Return the [x, y] coordinate for the center point of the cell that contains the specified text.  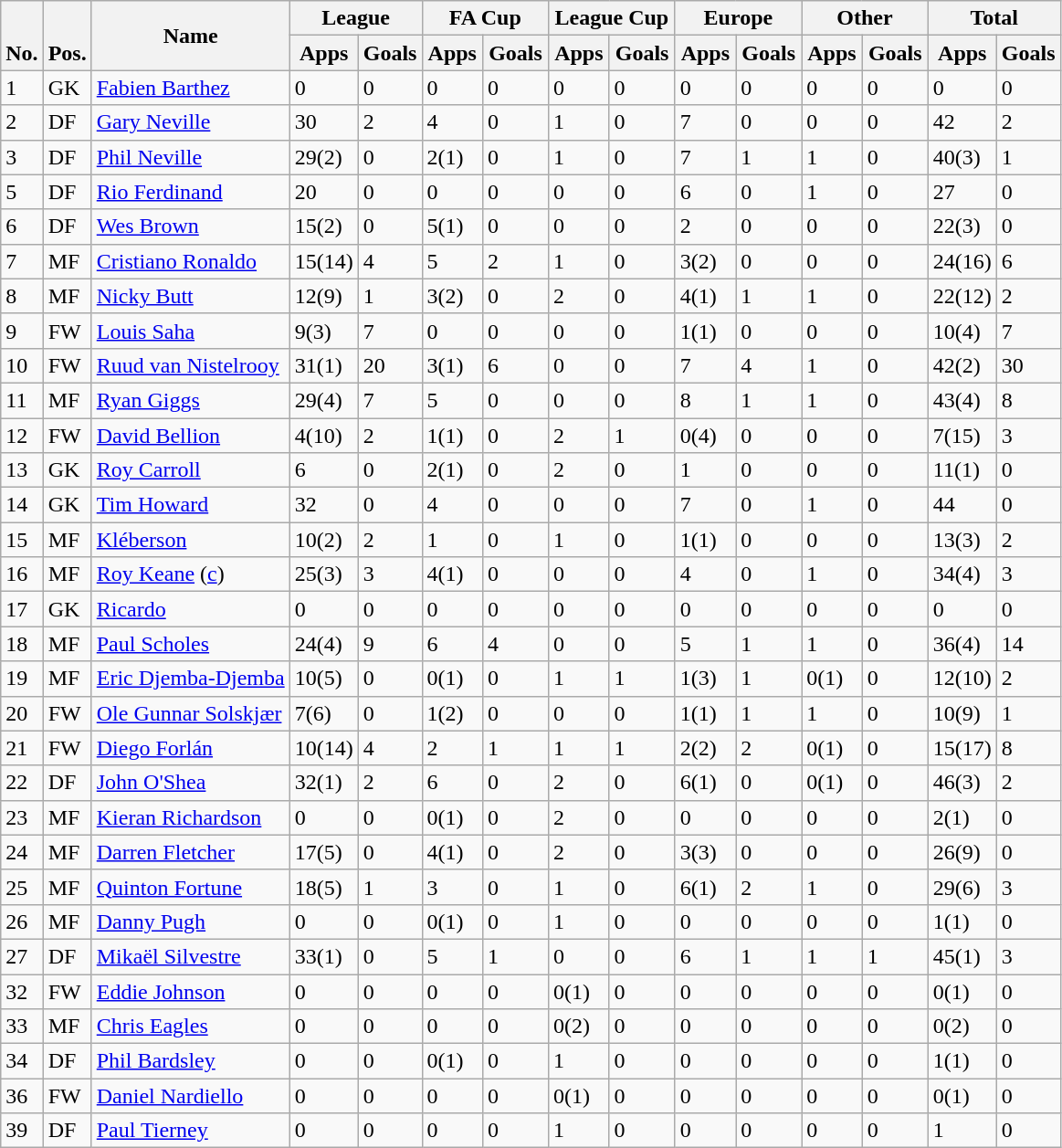
22 [22, 783]
Wes Brown [190, 226]
15(2) [323, 226]
29(2) [323, 157]
40(3) [962, 157]
12 [22, 436]
42 [962, 122]
7(15) [962, 436]
34(4) [962, 574]
15(14) [323, 261]
Roy Carroll [190, 470]
10(5) [323, 679]
15(17) [962, 748]
17 [22, 609]
16 [22, 574]
18 [22, 644]
No. [22, 36]
Pos. [68, 36]
Fabien Barthez [190, 88]
3(3) [705, 852]
Louis Saha [190, 331]
23 [22, 817]
Cristiano Ronaldo [190, 261]
Ole Gunnar Solskjær [190, 713]
Rio Ferdinand [190, 192]
Ryan Giggs [190, 400]
League Cup [612, 18]
18(5) [323, 887]
Tim Howard [190, 505]
10(14) [323, 748]
17(5) [323, 852]
36 [22, 1096]
31(1) [323, 365]
Gary Neville [190, 122]
Quinton Fortune [190, 887]
Daniel Nardiello [190, 1096]
12(10) [962, 679]
Danny Pugh [190, 922]
7(6) [323, 713]
5(1) [453, 226]
26 [22, 922]
22(3) [962, 226]
Phil Bardsley [190, 1061]
29(6) [962, 887]
24 [22, 852]
League [356, 18]
1(3) [705, 679]
Total [994, 18]
15 [22, 540]
12(9) [323, 296]
10(9) [962, 713]
33(1) [323, 956]
26(9) [962, 852]
Nicky Butt [190, 296]
Kléberson [190, 540]
11(1) [962, 470]
34 [22, 1061]
25 [22, 887]
Kieran Richardson [190, 817]
13(3) [962, 540]
0(4) [705, 436]
13 [22, 470]
Name [190, 36]
Ricardo [190, 609]
11 [22, 400]
10(2) [323, 540]
Other [866, 18]
1(2) [453, 713]
10 [22, 365]
FA Cup [486, 18]
Eddie Johnson [190, 991]
43(4) [962, 400]
Chris Eagles [190, 1027]
29(4) [323, 400]
24(4) [323, 644]
2(2) [705, 748]
24(16) [962, 261]
22(12) [962, 296]
36(4) [962, 644]
46(3) [962, 783]
John O'Shea [190, 783]
32(1) [323, 783]
Ruud van Nistelrooy [190, 365]
Paul Scholes [190, 644]
Paul Tierney [190, 1131]
Diego Forlán [190, 748]
4(10) [323, 436]
39 [22, 1131]
3(1) [453, 365]
45(1) [962, 956]
25(3) [323, 574]
42(2) [962, 365]
Europe [738, 18]
Phil Neville [190, 157]
Eric Djemba-Djemba [190, 679]
Roy Keane (c) [190, 574]
33 [22, 1027]
21 [22, 748]
19 [22, 679]
Darren Fletcher [190, 852]
David Bellion [190, 436]
44 [962, 505]
9(3) [323, 331]
10(4) [962, 331]
Mikaël Silvestre [190, 956]
